Capture the cell that displays the provided text and extract its (X, Y) central coordinate. 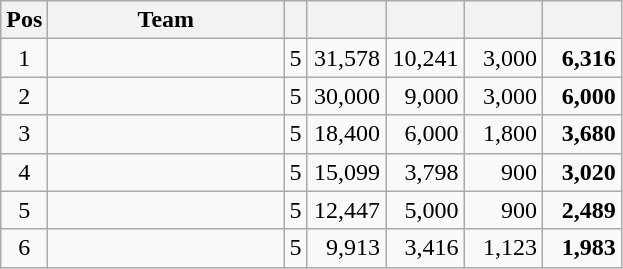
12,447 (346, 210)
15,099 (346, 172)
5,000 (426, 210)
9,000 (426, 96)
30,000 (346, 96)
1,123 (504, 248)
4 (24, 172)
6 (24, 248)
Team (166, 20)
18,400 (346, 134)
1,983 (582, 248)
9,913 (346, 248)
3,020 (582, 172)
2 (24, 96)
1 (24, 58)
6,316 (582, 58)
3 (24, 134)
3,798 (426, 172)
2,489 (582, 210)
Pos (24, 20)
31,578 (346, 58)
3,416 (426, 248)
10,241 (426, 58)
3,680 (582, 134)
1,800 (504, 134)
